Return the (x, y) coordinate for the center point of the cell that contains the specified text.  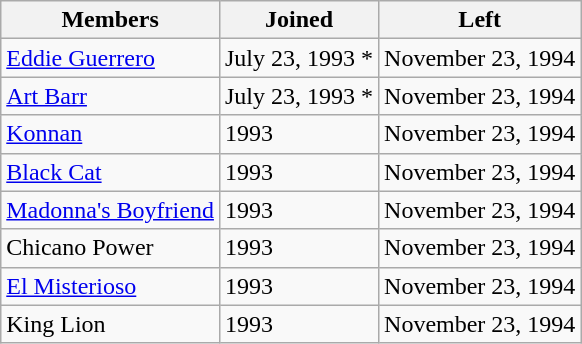
Eddie Guerrero (110, 58)
Members (110, 20)
Joined (298, 20)
Madonna's Boyfriend (110, 210)
Black Cat (110, 172)
Art Barr (110, 96)
Chicano Power (110, 248)
El Misterioso (110, 286)
King Lion (110, 324)
Left (480, 20)
Konnan (110, 134)
